Output the [x, y] coordinate of the center of the cell containing the given text.  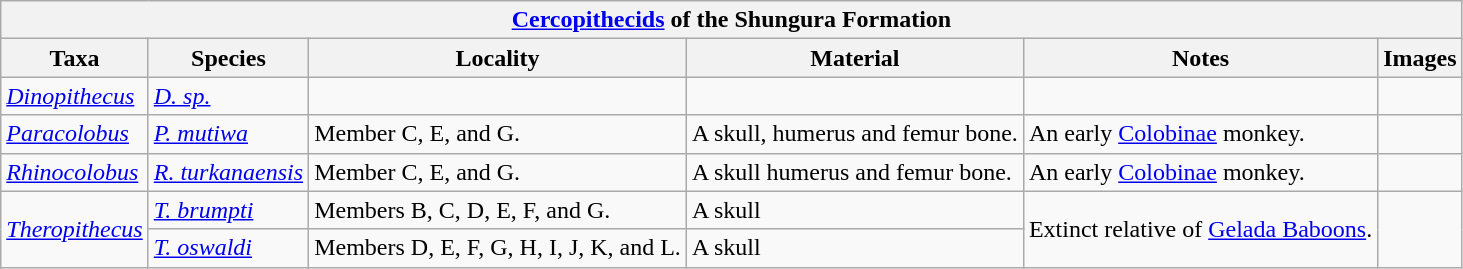
Members B, C, D, E, F, and G. [498, 210]
Dinopithecus [74, 96]
Taxa [74, 58]
Extinct relative of Gelada Baboons. [1200, 229]
D. sp. [228, 96]
Cercopithecids of the Shungura Formation [732, 20]
Species [228, 58]
P. mutiwa [228, 134]
A skull humerus and femur bone. [854, 172]
Locality [498, 58]
Theropithecus [74, 229]
Members D, E, F, G, H, I, J, K, and L. [498, 248]
Rhinocolobus [74, 172]
Notes [1200, 58]
T. oswaldi [228, 248]
Images [1420, 58]
Material [854, 58]
A skull, humerus and femur bone. [854, 134]
T. brumpti [228, 210]
Paracolobus [74, 134]
R. turkanaensis [228, 172]
